Find where the given text appears and provide that cell's center as [X, Y] coordinate. 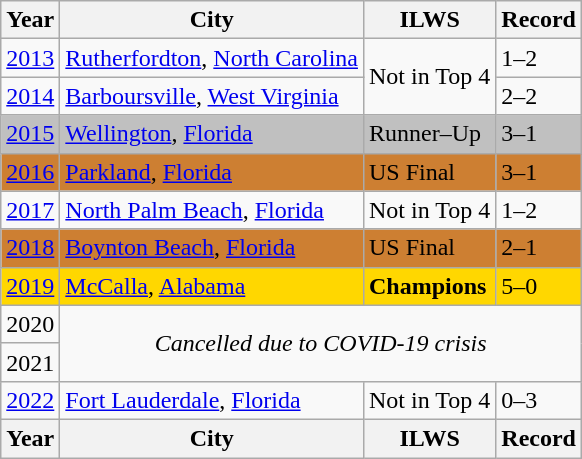
Boynton Beach, Florida [212, 248]
2017 [30, 210]
2018 [30, 248]
2019 [30, 286]
McCalla, Alabama [212, 286]
Runner–Up [429, 134]
Rutherfordton, North Carolina [212, 58]
Fort Lauderdale, Florida [212, 400]
2021 [30, 362]
Parkland, Florida [212, 172]
North Palm Beach, Florida [212, 210]
Barboursville, West Virginia [212, 96]
2014 [30, 96]
Champions [429, 286]
2022 [30, 400]
Wellington, Florida [212, 134]
0–3 [539, 400]
Cancelled due to COVID-19 crisis [321, 343]
5–0 [539, 286]
2–2 [539, 96]
2015 [30, 134]
2013 [30, 58]
2020 [30, 324]
2016 [30, 172]
2–1 [539, 248]
